Identify which cell holds the provided text, then report its [x, y] central coordinate. 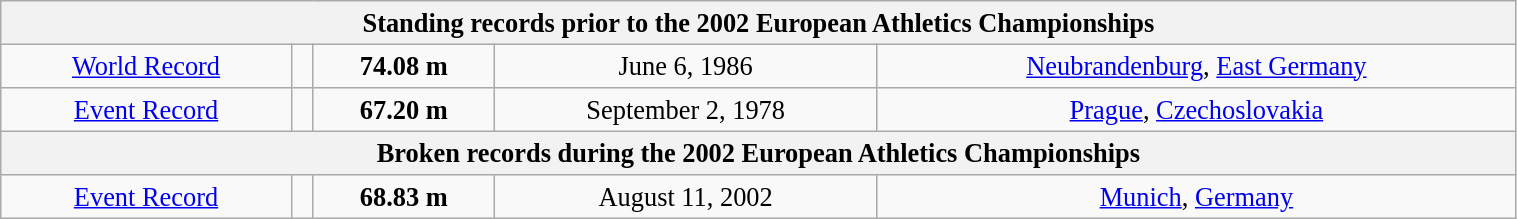
Broken records during the 2002 European Athletics Championships [758, 153]
June 6, 1986 [686, 66]
67.20 m [404, 109]
74.08 m [404, 66]
68.83 m [404, 197]
September 2, 1978 [686, 109]
Neubrandenburg, East Germany [1196, 66]
Prague, Czechoslovakia [1196, 109]
August 11, 2002 [686, 197]
Munich, Germany [1196, 197]
World Record [146, 66]
Standing records prior to the 2002 European Athletics Championships [758, 22]
